Return the [x, y] coordinate for the center point of the cell that contains the specified text.  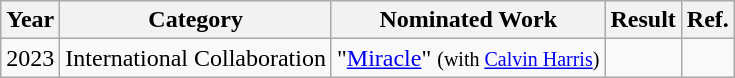
International Collaboration [196, 58]
"Miracle" (with Calvin Harris) [468, 58]
Result [643, 20]
Category [196, 20]
2023 [30, 58]
Nominated Work [468, 20]
Ref. [708, 20]
Year [30, 20]
